Find where the given text appears and provide that cell's center as [x, y] coordinate. 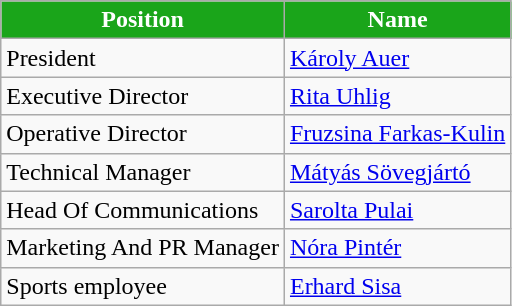
Sarolta Pulai [397, 210]
Nóra Pintér [397, 248]
Marketing And PR Manager [143, 248]
Sports employee [143, 286]
Fruzsina Farkas-Kulin [397, 134]
Technical Manager [143, 172]
Károly Auer [397, 58]
Executive Director [143, 96]
President [143, 58]
Rita Uhlig [397, 96]
Position [143, 20]
Head Of Communications [143, 210]
Operative Director [143, 134]
Mátyás Sövegjártó [397, 172]
Erhard Sisa [397, 286]
Name [397, 20]
